Search for the cell housing the specified text and yield its (X, Y) center coordinate. 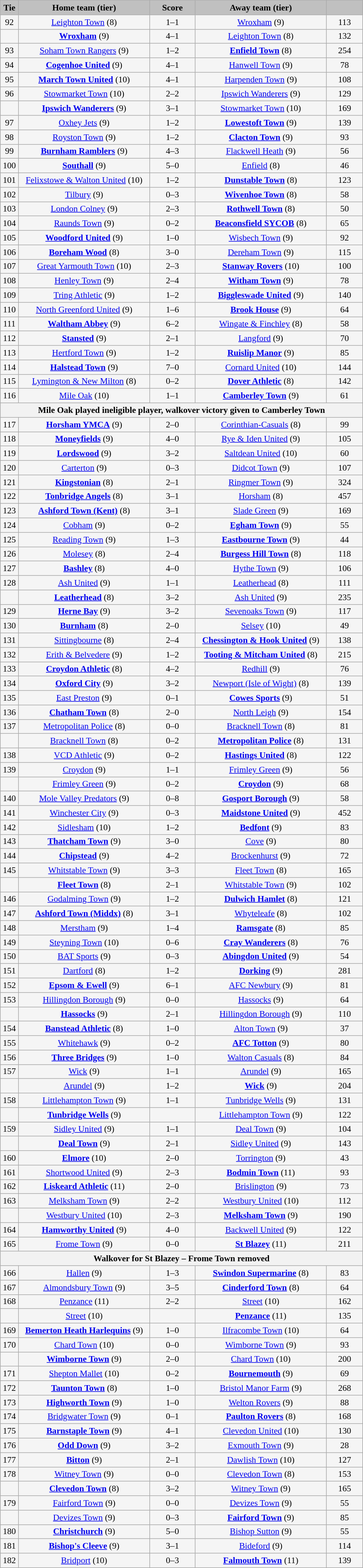
149 (10, 942)
60 (344, 454)
94 (10, 65)
200 (344, 1359)
Bridgwater Town (9) (84, 1417)
Wingate & Finchley (8) (261, 324)
Godalming Town (9) (84, 899)
281 (344, 971)
3–5 (172, 1287)
Eastbourne Town (9) (261, 540)
St Blazey (11) (261, 1244)
Royston Town (9) (84, 137)
54 (344, 957)
AFC Newbury (9) (261, 986)
Ilfracombe Town (10) (261, 1331)
Cogenhoe United (9) (84, 65)
254 (344, 51)
Bashley (8) (84, 569)
Clevedon United (10) (261, 1431)
Frome Town (9) (84, 1244)
Steyning Town (10) (84, 942)
Score (172, 8)
164 (10, 1230)
Dartford (8) (84, 971)
152 (10, 986)
Cove (9) (261, 842)
324 (344, 482)
Banstead Athletic (8) (84, 1029)
Southall (9) (84, 166)
68 (344, 784)
Mole Valley Predators (9) (84, 799)
Flackwell Heath (9) (261, 151)
171 (10, 1374)
97 (10, 123)
167 (10, 1287)
Hastings United (8) (261, 756)
Cowes Sports (9) (261, 698)
Molesey (8) (84, 554)
Waltham Abbey (9) (84, 324)
61 (344, 396)
Newport (Isle of Wight) (8) (261, 684)
166 (10, 1273)
Langford (9) (261, 339)
Stansted (9) (84, 339)
Almondsbury Town (9) (84, 1287)
March Town United (10) (84, 80)
1–4 (172, 928)
Witham Town (9) (261, 281)
Saltdean United (10) (261, 454)
Hallen (9) (84, 1273)
7–0 (172, 367)
160 (10, 1158)
49 (344, 626)
6–2 (172, 324)
Wivenhoe Town (8) (261, 195)
Bristol Manor Farm (9) (261, 1388)
BAT Sports (9) (84, 957)
Thatcham Town (9) (84, 842)
Whitehawk (9) (84, 1043)
137 (10, 726)
AFC Totton (9) (261, 1043)
Tilbury (9) (84, 195)
46 (344, 166)
Chatham Town (8) (84, 712)
Shepton Mallet (10) (84, 1374)
Kingstonian (8) (84, 482)
Bridport (10) (84, 1561)
Barnstaple Town (9) (84, 1431)
44 (344, 540)
161 (10, 1172)
Croydon Athletic (8) (84, 669)
Harpenden Town (9) (261, 80)
88 (344, 1403)
Soham Town Rangers (9) (84, 51)
Ramsgate (8) (261, 928)
120 (10, 468)
Burnham (8) (84, 626)
145 (10, 871)
170 (10, 1345)
177 (10, 1460)
Winchester City (9) (84, 813)
116 (10, 396)
72 (344, 856)
Tonbridge Angels (8) (84, 496)
Cornard United (10) (261, 367)
Didcot Town (9) (261, 468)
Mile Oak played ineligible player, walkover victory given to Camberley Town (181, 410)
69 (344, 1374)
159 (10, 1129)
70 (344, 339)
Hertford Town (9) (84, 353)
North Greenford United (9) (84, 310)
Sidlesham (10) (84, 827)
Abingdon United (9) (261, 957)
Dulwich Hamlet (8) (261, 899)
Slade Green (9) (261, 511)
Stanway Rovers (10) (261, 266)
157 (10, 1072)
175 (10, 1431)
178 (10, 1474)
141 (10, 813)
Ruislip Manor (9) (261, 353)
Exmouth Town (9) (261, 1446)
Ringmer Town (9) (261, 482)
Tring Athletic (9) (84, 295)
Chessington & Hook United (9) (261, 641)
Brockenhurst (9) (261, 856)
174 (10, 1417)
Bishop's Cleeve (9) (84, 1546)
Falmouth Town (11) (261, 1561)
147 (10, 914)
Burnham Ramblers (9) (84, 151)
156 (10, 1057)
Henley Town (9) (84, 281)
Rye & Iden United (9) (261, 439)
Hamworthy United (9) (84, 1230)
Bideford (9) (261, 1546)
Three Bridges (9) (84, 1057)
Lowestoft Town (9) (261, 123)
204 (344, 1086)
Bedfont (9) (261, 827)
Great Yarmouth Town (10) (84, 266)
Woodford United (9) (84, 238)
37 (344, 1029)
51 (344, 698)
Whyteleafe (8) (261, 914)
Bemerton Heath Harlequins (9) (84, 1331)
Oxhey Jets (9) (84, 123)
126 (10, 554)
146 (10, 899)
103 (10, 209)
457 (344, 496)
148 (10, 928)
96 (10, 94)
Brook House (9) (261, 310)
Cinderford Town (8) (261, 1287)
Bodmin Town (11) (261, 1172)
Reading Town (9) (84, 540)
Rothwell Town (8) (261, 209)
VCD Athletic (9) (84, 756)
Liskeard Athletic (11) (84, 1187)
101 (10, 180)
Erith & Belvedere (9) (84, 655)
452 (344, 813)
Herne Bay (9) (84, 611)
Halstead Town (9) (84, 367)
Boreham Wood (8) (84, 252)
4–3 (172, 151)
Dover Athletic (8) (261, 381)
136 (10, 712)
28 (344, 1446)
Lordswood (9) (84, 454)
0–8 (172, 799)
Felixstowe & Walton United (10) (84, 180)
Hythe Town (9) (261, 569)
East Preston (9) (84, 698)
176 (10, 1446)
Backwell United (9) (261, 1230)
Enfield (8) (261, 166)
50 (344, 209)
Epsom & Ewell (9) (84, 986)
268 (344, 1388)
Horsham (8) (261, 496)
Moneyfields (9) (84, 439)
180 (10, 1532)
181 (10, 1546)
158 (10, 1101)
235 (344, 597)
Bishop Sutton (9) (261, 1532)
65 (344, 224)
Brislington (9) (261, 1187)
73 (344, 1187)
Camberley Town (9) (261, 396)
182 (10, 1561)
109 (10, 295)
Wisbech Town (9) (261, 238)
Selsey (10) (261, 626)
155 (10, 1043)
Tie (10, 8)
Maidstone United (9) (261, 813)
173 (10, 1403)
Horsham YMCA (9) (84, 425)
Enfield Town (8) (261, 51)
172 (10, 1388)
0–6 (172, 942)
Torrington (9) (261, 1158)
Home team (tier) (84, 8)
Burgess Hill Town (8) (261, 554)
3–3 (172, 871)
124 (10, 525)
Elmore (10) (84, 1158)
Carterton (9) (84, 468)
Ashford Town (Middx) (8) (84, 914)
Walton Casuals (8) (261, 1057)
43 (344, 1158)
Odd Down (9) (84, 1446)
Redhill (9) (261, 669)
1–6 (172, 310)
Lymington & New Milton (8) (84, 381)
Dorking (9) (261, 971)
Cobham (9) (84, 525)
Away team (tier) (261, 8)
Tooting & Mitcham United (8) (261, 655)
Egham Town (9) (261, 525)
Bitton (9) (84, 1460)
Cray Wanderers (8) (261, 942)
Dunstable Town (8) (261, 180)
Gosport Borough (9) (261, 799)
134 (10, 684)
Corinthian-Casuals (8) (261, 425)
Alton Town (9) (261, 1029)
128 (10, 583)
Sevenoaks Town (9) (261, 611)
Raunds Town (9) (84, 224)
95 (10, 80)
Dereham Town (9) (261, 252)
179 (10, 1503)
Merstham (9) (84, 928)
Beaconsfield SYCOB (8) (261, 224)
Chipstead (9) (84, 856)
190 (344, 1216)
125 (10, 540)
Ashford Town (Kent) (8) (84, 511)
Biggleswade United (9) (261, 295)
Swindon Supermarine (8) (261, 1273)
151 (10, 971)
6–1 (172, 986)
150 (10, 957)
Paulton Rovers (8) (261, 1417)
Highworth Town (9) (84, 1403)
98 (10, 137)
163 (10, 1201)
211 (344, 1244)
Walkover for St Blazey – Frome Town removed (181, 1259)
North Leigh (9) (261, 712)
84 (344, 1057)
133 (10, 669)
119 (10, 454)
London Colney (9) (84, 209)
Hanwell Town (9) (261, 65)
Shortwood United (9) (84, 1172)
Welton Rovers (9) (261, 1403)
Bournemouth (9) (261, 1374)
215 (344, 655)
Clacton Town (9) (261, 137)
Sittingbourne (8) (84, 641)
Christchurch (9) (84, 1532)
Mile Oak (10) (84, 396)
Oxford City (9) (84, 684)
Taunton Town (8) (84, 1388)
Dawlish Town (10) (261, 1460)
